Capture the cell that displays the provided text and extract its [X, Y] central coordinate. 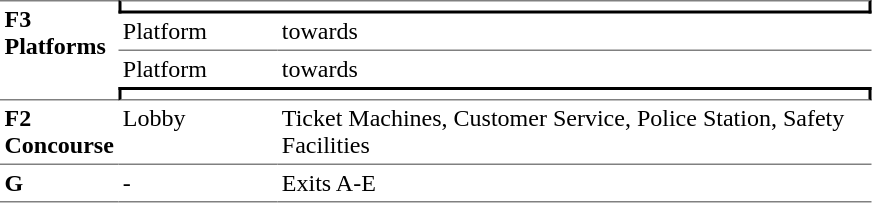
G [59, 184]
Ticket Machines, Customer Service, Police Station, Safety Facilities [574, 132]
F3Platforms [59, 50]
F2Concourse [59, 132]
Exits A-E [574, 184]
- [198, 184]
Lobby [198, 132]
